Find where the given text appears and provide that cell's center as [x, y] coordinate. 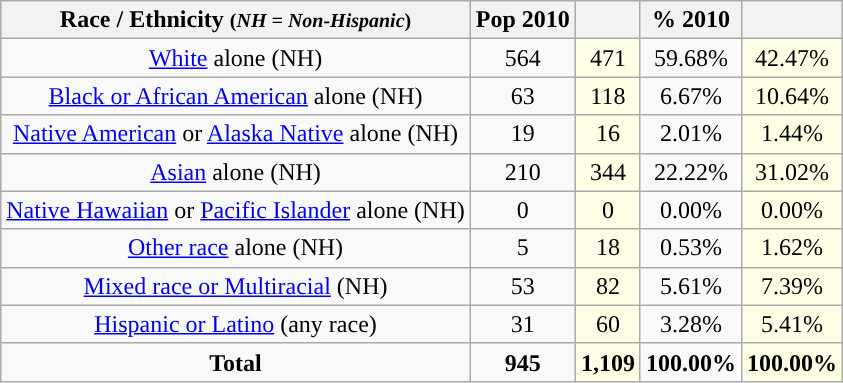
471 [608, 58]
31.02% [792, 172]
Hispanic or Latino (any race) [236, 324]
7.39% [792, 286]
82 [608, 286]
0.53% [690, 248]
3.28% [690, 324]
59.68% [690, 58]
60 [608, 324]
White alone (NH) [236, 58]
344 [608, 172]
19 [522, 134]
1.44% [792, 134]
5 [522, 248]
Other race alone (NH) [236, 248]
18 [608, 248]
% 2010 [690, 20]
Native Hawaiian or Pacific Islander alone (NH) [236, 210]
63 [522, 96]
31 [522, 324]
5.41% [792, 324]
564 [522, 58]
Black or African American alone (NH) [236, 96]
5.61% [690, 286]
Total [236, 362]
6.67% [690, 96]
945 [522, 362]
1.62% [792, 248]
1,109 [608, 362]
210 [522, 172]
42.47% [792, 58]
16 [608, 134]
Race / Ethnicity (NH = Non-Hispanic) [236, 20]
10.64% [792, 96]
Asian alone (NH) [236, 172]
118 [608, 96]
Native American or Alaska Native alone (NH) [236, 134]
53 [522, 286]
Pop 2010 [522, 20]
2.01% [690, 134]
Mixed race or Multiracial (NH) [236, 286]
22.22% [690, 172]
